Pinpoint the cell where the given text exists, returning its (X, Y) midpoint coordinate. 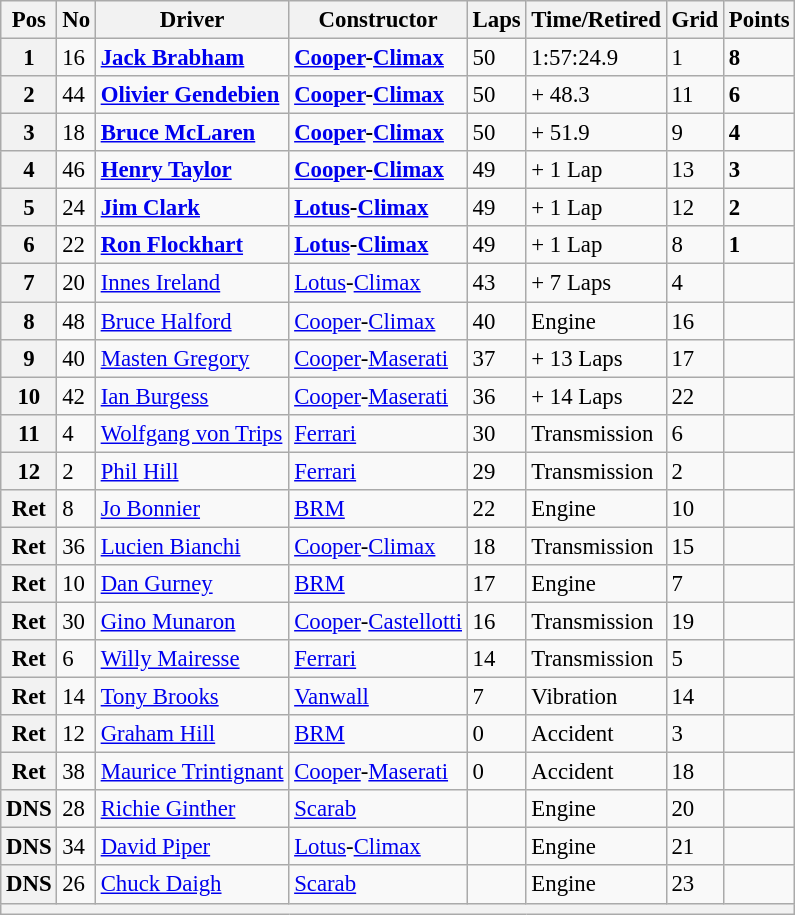
Points (760, 20)
43 (496, 283)
28 (76, 809)
Lucien Bianchi (192, 546)
Wolfgang von Trips (192, 433)
26 (76, 885)
42 (76, 396)
Dan Gurney (192, 584)
Chuck Daigh (192, 885)
Driver (192, 20)
David Piper (192, 847)
24 (76, 208)
Tony Brooks (192, 697)
Olivier Gendebien (192, 95)
Cooper-Castellotti (378, 621)
Ron Flockhart (192, 245)
Jack Brabham (192, 58)
13 (694, 170)
+ 14 Laps (596, 396)
Innes Ireland (192, 283)
46 (76, 170)
Richie Ginther (192, 809)
Pos (29, 20)
Bruce McLaren (192, 133)
Masten Gregory (192, 358)
23 (694, 885)
19 (694, 621)
Vibration (596, 697)
21 (694, 847)
Grid (694, 20)
Henry Taylor (192, 170)
No (76, 20)
Constructor (378, 20)
Phil Hill (192, 471)
34 (76, 847)
Jo Bonnier (192, 509)
29 (496, 471)
Ian Burgess (192, 396)
Bruce Halford (192, 321)
+ 51.9 (596, 133)
Gino Munaron (192, 621)
Graham Hill (192, 734)
44 (76, 95)
Laps (496, 20)
+ 7 Laps (596, 283)
1:57:24.9 (596, 58)
15 (694, 546)
Vanwall (378, 697)
Jim Clark (192, 208)
Maurice Trintignant (192, 772)
38 (76, 772)
37 (496, 358)
Time/Retired (596, 20)
+ 48.3 (596, 95)
Willy Mairesse (192, 659)
48 (76, 321)
+ 13 Laps (596, 358)
